Search for the cell housing the specified text and yield its [X, Y] center coordinate. 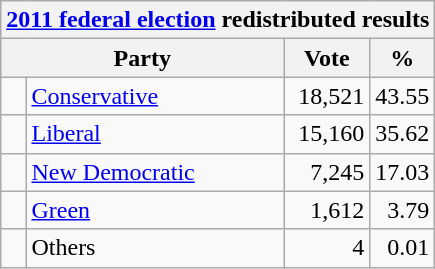
17.03 [402, 172]
1,612 [327, 210]
3.79 [402, 210]
Others [155, 248]
2011 federal election redistributed results [218, 20]
4 [327, 248]
Liberal [155, 134]
18,521 [327, 96]
7,245 [327, 172]
15,160 [327, 134]
0.01 [402, 248]
Party [142, 58]
Green [155, 210]
Vote [327, 58]
35.62 [402, 134]
New Democratic [155, 172]
43.55 [402, 96]
% [402, 58]
Conservative [155, 96]
